Detect which cell encompasses the target text, then output its (x, y) center coordinate. 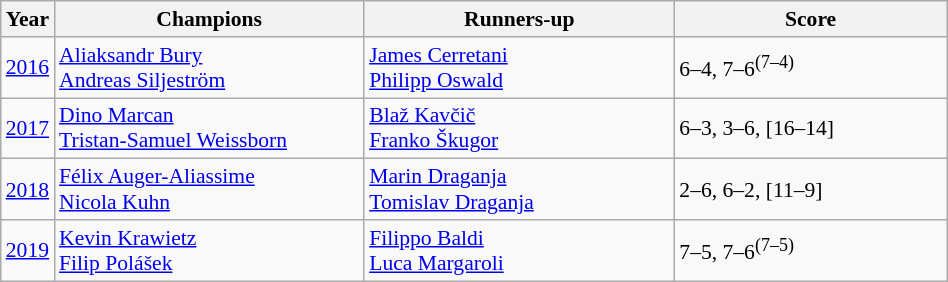
Félix Auger-Aliassime Nicola Kuhn (209, 190)
2017 (28, 128)
Aliaksandr Bury Andreas Siljeström (209, 68)
Champions (209, 19)
2016 (28, 68)
2018 (28, 190)
Kevin Krawietz Filip Polášek (209, 250)
6–3, 3–6, [16–14] (810, 128)
Dino Marcan Tristan-Samuel Weissborn (209, 128)
7–5, 7–6(7–5) (810, 250)
6–4, 7–6(7–4) (810, 68)
Runners-up (519, 19)
Year (28, 19)
Marin Draganja Tomislav Draganja (519, 190)
2019 (28, 250)
Filippo Baldi Luca Margaroli (519, 250)
2–6, 6–2, [11–9] (810, 190)
Blaž Kavčič Franko Škugor (519, 128)
James Cerretani Philipp Oswald (519, 68)
Score (810, 19)
